Search for the cell housing the specified text and yield its (X, Y) center coordinate. 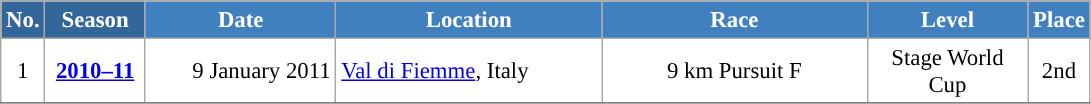
Val di Fiemme, Italy (469, 72)
Place (1059, 20)
2nd (1059, 72)
Date (240, 20)
2010–11 (95, 72)
Location (469, 20)
Stage World Cup (948, 72)
Season (95, 20)
Race (735, 20)
Level (948, 20)
9 km Pursuit F (735, 72)
9 January 2011 (240, 72)
No. (23, 20)
1 (23, 72)
